Locate the cell with the specified text and output its [x, y] center coordinate. 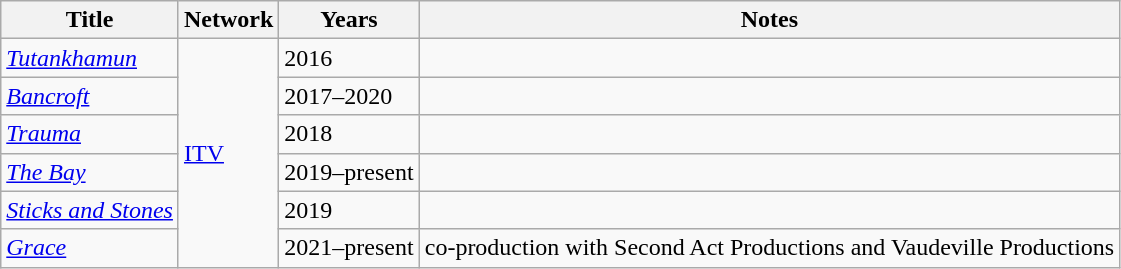
2018 [349, 134]
Trauma [90, 134]
2019–present [349, 172]
ITV [228, 153]
Bancroft [90, 96]
Tutankhamun [90, 58]
2019 [349, 210]
Years [349, 20]
Title [90, 20]
co-production with Second Act Productions and Vaudeville Productions [770, 248]
Network [228, 20]
Grace [90, 248]
The Bay [90, 172]
Notes [770, 20]
Sticks and Stones [90, 210]
2021–present [349, 248]
2016 [349, 58]
2017–2020 [349, 96]
